Return the (X, Y) coordinate for the center point of the cell that contains the specified text.  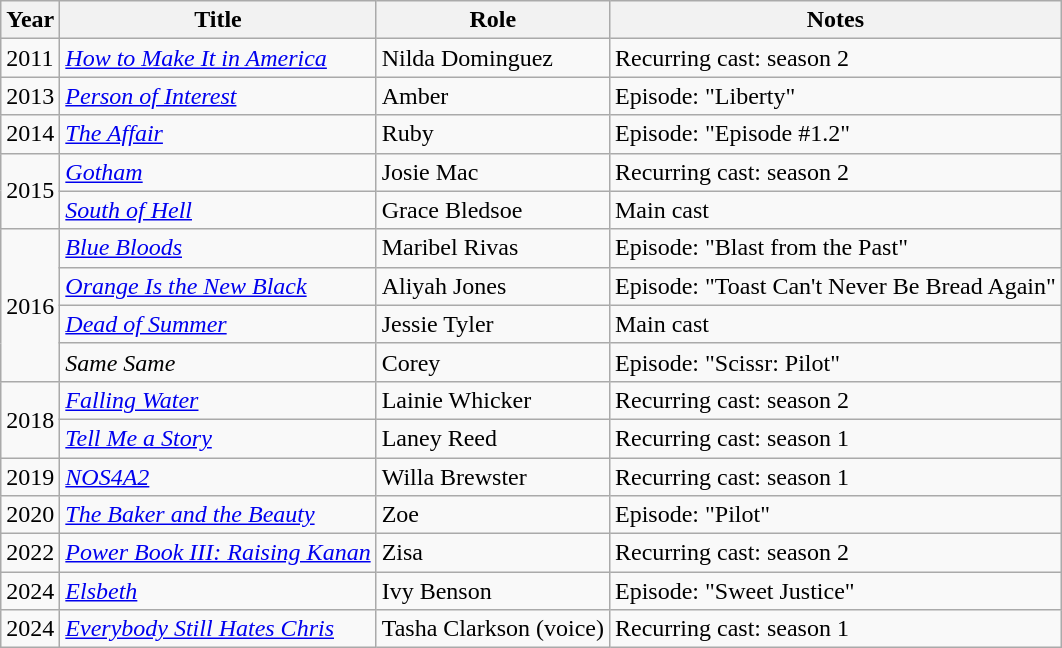
Grace Bledsoe (492, 210)
Laney Reed (492, 438)
The Baker and the Beauty (218, 515)
Gotham (218, 172)
Corey (492, 362)
Ivy Benson (492, 591)
Episode: "Blast from the Past" (835, 248)
Person of Interest (218, 96)
Falling Water (218, 400)
Year (30, 20)
2014 (30, 134)
Zisa (492, 553)
Josie Mac (492, 172)
2016 (30, 305)
NOS4A2 (218, 477)
Title (218, 20)
Maribel Rivas (492, 248)
Blue Bloods (218, 248)
Amber (492, 96)
2011 (30, 58)
Episode: "Scissr: Pilot" (835, 362)
Elsbeth (218, 591)
2018 (30, 419)
Aliyah Jones (492, 286)
Episode: "Sweet Justice" (835, 591)
Episode: "Episode #1.2" (835, 134)
Willa Brewster (492, 477)
South of Hell (218, 210)
2015 (30, 191)
Power Book III: Raising Kanan (218, 553)
Orange Is the New Black (218, 286)
Episode: "Toast Can't Never Be Bread Again" (835, 286)
Notes (835, 20)
Lainie Whicker (492, 400)
2019 (30, 477)
Same Same (218, 362)
Role (492, 20)
Tasha Clarkson (voice) (492, 629)
Episode: "Liberty" (835, 96)
How to Make It in America (218, 58)
2022 (30, 553)
Everybody Still Hates Chris (218, 629)
Nilda Dominguez (492, 58)
Episode: "Pilot" (835, 515)
2013 (30, 96)
Jessie Tyler (492, 324)
Tell Me a Story (218, 438)
Zoe (492, 515)
The Affair (218, 134)
Ruby (492, 134)
Dead of Summer (218, 324)
2020 (30, 515)
